Detect which cell encompasses the target text, then output its [x, y] center coordinate. 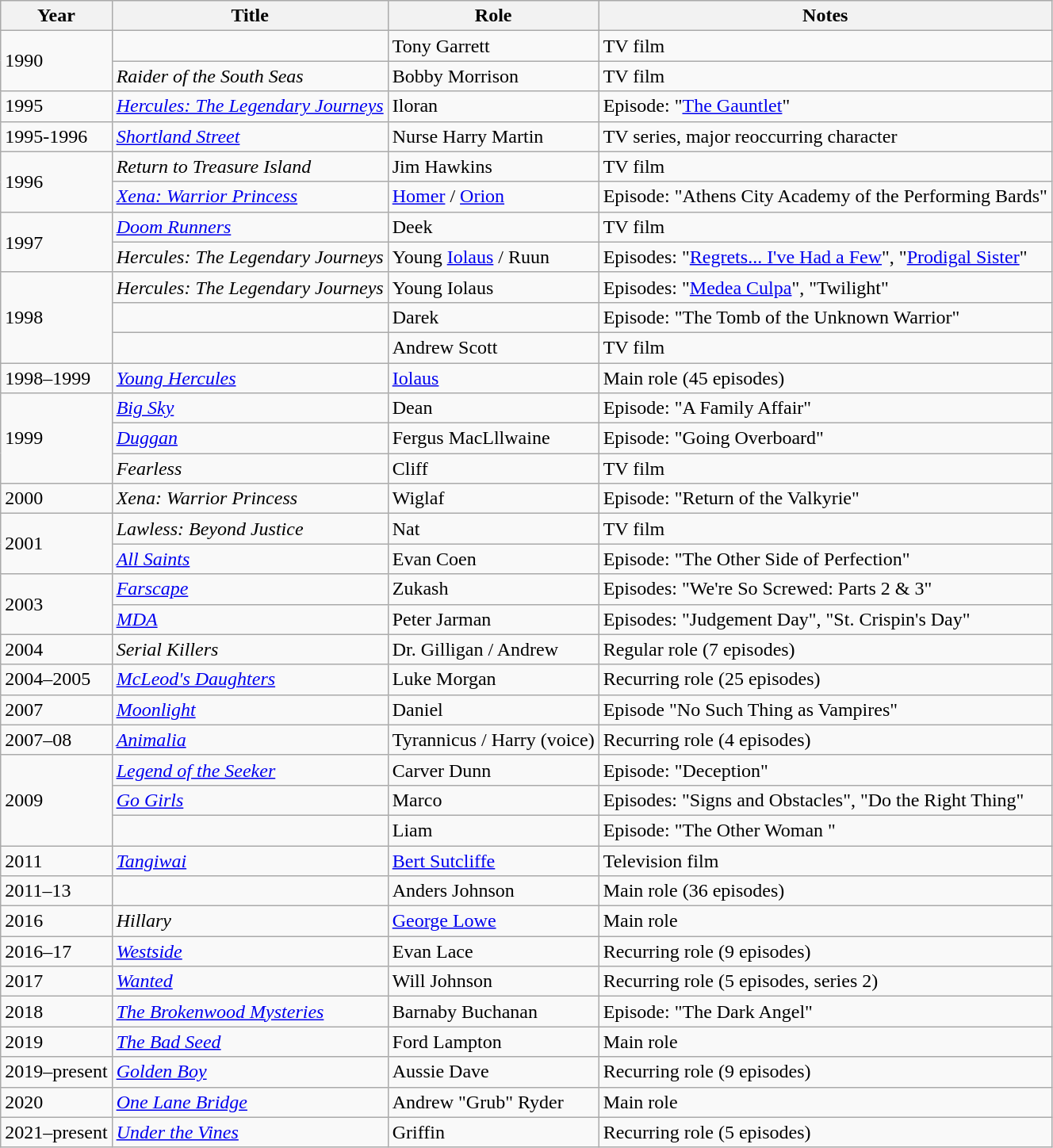
Recurring role (4 episodes) [825, 740]
1998–1999 [56, 378]
Deek [493, 227]
Luke Morgan [493, 679]
Episode: "The Tomb of the Unknown Warrior" [825, 317]
Main role (36 episodes) [825, 891]
Bobby Morrison [493, 76]
One Lane Bridge [250, 1102]
Recurring role (5 episodes, series 2) [825, 982]
Recurring role (5 episodes) [825, 1132]
Marco [493, 800]
Fearless [250, 469]
1990 [56, 61]
Homer / Orion [493, 197]
Television film [825, 860]
Episode: "Going Overboard" [825, 438]
Big Sky [250, 408]
Episode: "A Family Affair" [825, 408]
Episodes: "Judgement Day", "St. Crispin's Day" [825, 619]
2011–13 [56, 891]
Iolaus [493, 378]
Iloran [493, 106]
Dr. Gilligan / Andrew [493, 649]
Liam [493, 830]
Episodes: "Signs and Obstacles", "Do the Right Thing" [825, 800]
Episode: "The Other Woman " [825, 830]
Moonlight [250, 710]
2016 [56, 921]
Evan Lace [493, 951]
Young Hercules [250, 378]
Title [250, 16]
Legend of the Seeker [250, 770]
2003 [56, 604]
McLeod's Daughters [250, 679]
Andrew Scott [493, 347]
2001 [56, 544]
TV series, major reoccurring character [825, 136]
2009 [56, 800]
The Bad Seed [250, 1042]
Ford Lampton [493, 1042]
Aussie Dave [493, 1072]
2004–2005 [56, 679]
2019–present [56, 1072]
Fergus MacLllwaine [493, 438]
Darek [493, 317]
Zukash [493, 589]
2021–present [56, 1132]
Carver Dunn [493, 770]
Raider of the South Seas [250, 76]
Evan Coen [493, 559]
2018 [56, 1012]
1999 [56, 438]
Griffin [493, 1132]
Farscape [250, 589]
Hillary [250, 921]
Westside [250, 951]
1995-1996 [56, 136]
Regular role (7 episodes) [825, 649]
Doom Runners [250, 227]
Year [56, 16]
Young Iolaus [493, 287]
Daniel [493, 710]
Lawless: Beyond Justice [250, 529]
Wiglaf [493, 499]
Episode: "The Other Side of Perfection" [825, 559]
Nat [493, 529]
Jim Hawkins [493, 166]
Episodes: "We're So Screwed: Parts 2 & 3" [825, 589]
2007 [56, 710]
Serial Killers [250, 649]
Tangiwai [250, 860]
Episode "No Such Thing as Vampires" [825, 710]
Dean [493, 408]
MDA [250, 619]
Cliff [493, 469]
Episode: "Deception" [825, 770]
Will Johnson [493, 982]
2011 [56, 860]
Tony Garrett [493, 46]
Anders Johnson [493, 891]
2017 [56, 982]
All Saints [250, 559]
Shortland Street [250, 136]
Episode: "Athens City Academy of the Performing Bards" [825, 197]
Duggan [250, 438]
Barnaby Buchanan [493, 1012]
Young Iolaus / Ruun [493, 257]
Bert Sutcliffe [493, 860]
The Brokenwood Mysteries [250, 1012]
Nurse Harry Martin [493, 136]
Peter Jarman [493, 619]
Recurring role (25 episodes) [825, 679]
Andrew "Grub" Ryder [493, 1102]
2000 [56, 499]
2004 [56, 649]
Golden Boy [250, 1072]
2019 [56, 1042]
2016–17 [56, 951]
Animalia [250, 740]
George Lowe [493, 921]
1996 [56, 182]
Tyrannicus / Harry (voice) [493, 740]
Return to Treasure Island [250, 166]
1995 [56, 106]
Main role (45 episodes) [825, 378]
Under the Vines [250, 1132]
Role [493, 16]
Episodes: "Regrets... I've Had a Few", "Prodigal Sister" [825, 257]
Episode: "The Gauntlet" [825, 106]
Episode: "Return of the Valkyrie" [825, 499]
2020 [56, 1102]
1998 [56, 317]
1997 [56, 242]
2007–08 [56, 740]
Episode: "The Dark Angel" [825, 1012]
Episodes: "Medea Culpa", "Twilight" [825, 287]
Go Girls [250, 800]
Wanted [250, 982]
Notes [825, 16]
